Return the (x, y) coordinate for the center point of the cell that contains the specified text.  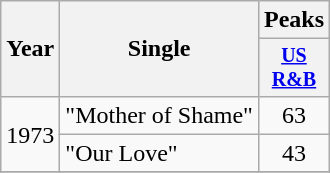
Peaks (294, 20)
USR&B (294, 68)
43 (294, 153)
1973 (30, 134)
Single (160, 49)
"Our Love" (160, 153)
63 (294, 115)
Year (30, 49)
"Mother of Shame" (160, 115)
